Identify which cell holds the provided text, then report its [X, Y] central coordinate. 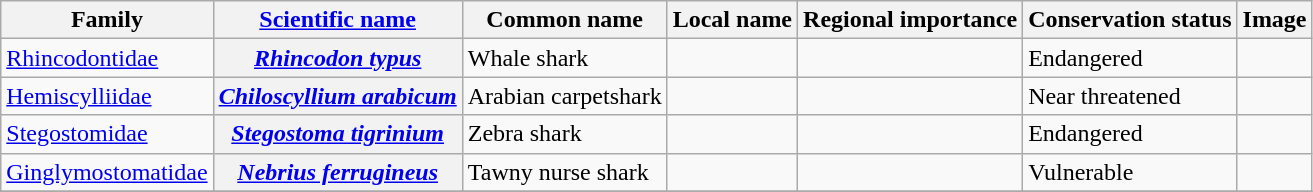
Hemiscylliidae [107, 96]
Regional importance [910, 20]
Ginglymostomatidae [107, 172]
Arabian carpetshark [564, 96]
Vulnerable [1130, 172]
Rhincodon typus [338, 58]
Family [107, 20]
Stegostoma tigrinium [338, 134]
Nebrius ferrugineus [338, 172]
Stegostomidae [107, 134]
Rhincodontidae [107, 58]
Conservation status [1130, 20]
Near threatened [1130, 96]
Image [1274, 20]
Whale shark [564, 58]
Scientific name [338, 20]
Chiloscyllium arabicum [338, 96]
Common name [564, 20]
Local name [732, 20]
Zebra shark [564, 134]
Tawny nurse shark [564, 172]
